Capture the cell that displays the provided text and extract its [x, y] central coordinate. 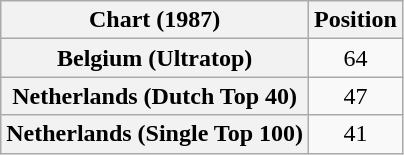
Belgium (Ultratop) [155, 58]
41 [356, 134]
Chart (1987) [155, 20]
Position [356, 20]
64 [356, 58]
Netherlands (Single Top 100) [155, 134]
Netherlands (Dutch Top 40) [155, 96]
47 [356, 96]
